Scan for the cell matching the given text and deliver its (X, Y) coordinate at center. 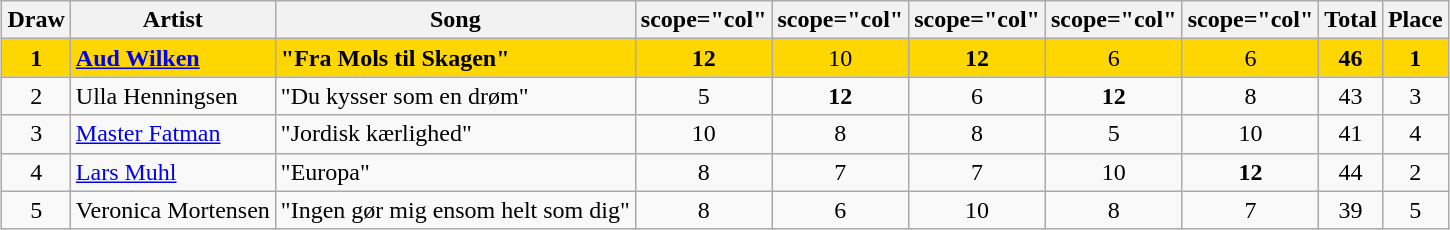
Artist (172, 20)
Place (1415, 20)
44 (1351, 172)
"Ingen gør mig ensom helt som dig" (455, 210)
Lars Muhl (172, 172)
Draw (36, 20)
"Du kysser som en drøm" (455, 96)
Aud Wilken (172, 58)
Master Fatman (172, 134)
46 (1351, 58)
Ulla Henningsen (172, 96)
39 (1351, 210)
"Europa" (455, 172)
"Jordisk kærlighed" (455, 134)
Veronica Mortensen (172, 210)
Total (1351, 20)
Song (455, 20)
41 (1351, 134)
"Fra Mols til Skagen" (455, 58)
43 (1351, 96)
